Scan for the cell matching the given text and deliver its [x, y] coordinate at center. 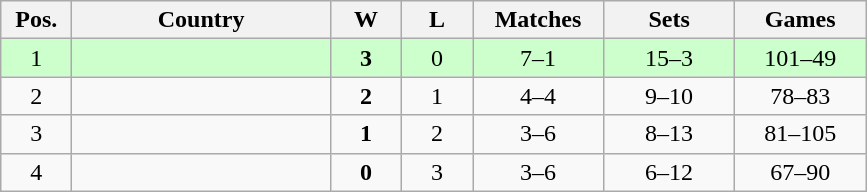
Matches [538, 20]
Sets [670, 20]
4–4 [538, 96]
78–83 [800, 96]
Pos. [36, 20]
W [366, 20]
15–3 [670, 58]
4 [36, 172]
L [436, 20]
8–13 [670, 134]
Games [800, 20]
7–1 [538, 58]
81–105 [800, 134]
9–10 [670, 96]
67–90 [800, 172]
Country [202, 20]
6–12 [670, 172]
101–49 [800, 58]
